Identify which cell holds the provided text, then report its [x, y] central coordinate. 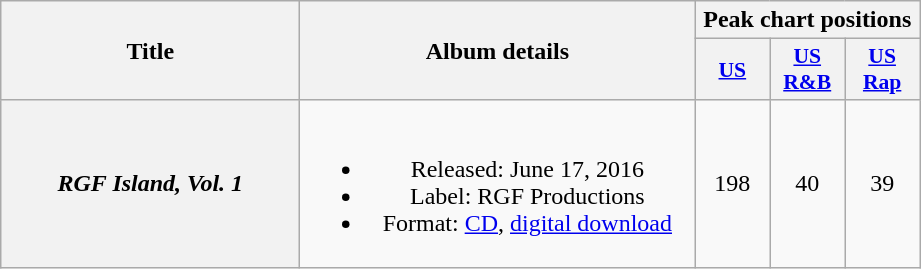
US Rap [882, 70]
RGF Island, Vol. 1 [150, 184]
198 [732, 184]
Released: June 17, 2016Label: RGF ProductionsFormat: CD, digital download [498, 184]
Title [150, 50]
US R&B [808, 70]
Album details [498, 50]
40 [808, 184]
US [732, 70]
39 [882, 184]
Peak chart positions [808, 20]
